Determine the [x, y] coordinate at the center of the cell enclosing the given text.  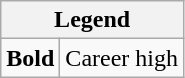
Career high [122, 58]
Bold [30, 58]
Legend [92, 20]
